From the cell containing the given text, extract its center point as [x, y] coordinate. 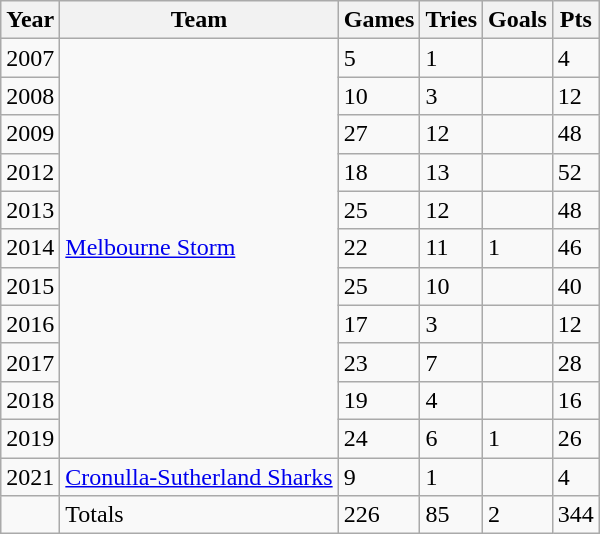
2017 [30, 362]
Melbourne Storm [199, 248]
2015 [30, 286]
18 [379, 172]
23 [379, 362]
2021 [30, 477]
2013 [30, 210]
17 [379, 324]
2016 [30, 324]
Team [199, 20]
2009 [30, 134]
2007 [30, 58]
2 [518, 515]
11 [452, 248]
16 [576, 400]
28 [576, 362]
Goals [518, 20]
6 [452, 438]
2012 [30, 172]
2008 [30, 96]
2019 [30, 438]
40 [576, 286]
Pts [576, 20]
22 [379, 248]
9 [379, 477]
19 [379, 400]
226 [379, 515]
Games [379, 20]
344 [576, 515]
13 [452, 172]
5 [379, 58]
2014 [30, 248]
Year [30, 20]
24 [379, 438]
52 [576, 172]
Cronulla-Sutherland Sharks [199, 477]
26 [576, 438]
27 [379, 134]
7 [452, 362]
85 [452, 515]
2018 [30, 400]
46 [576, 248]
Tries [452, 20]
Totals [199, 515]
